Determine the (X, Y) coordinate at the center of the cell enclosing the given text.  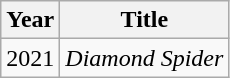
Year (30, 20)
Diamond Spider (144, 58)
2021 (30, 58)
Title (144, 20)
